For the text-containing cell, return its midpoint in [X, Y] coordinate format. 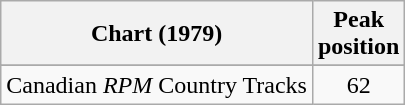
Chart (1979) [157, 34]
Canadian RPM Country Tracks [157, 85]
Peakposition [358, 34]
62 [358, 85]
